Determine the (X, Y) coordinate at the center of the cell enclosing the given text.  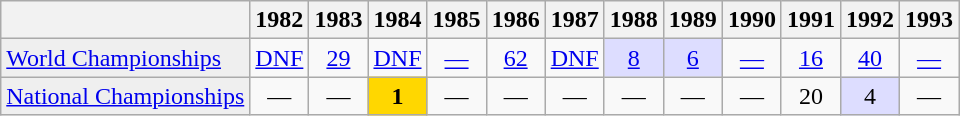
1986 (516, 20)
6 (692, 58)
20 (810, 96)
1992 (870, 20)
40 (870, 58)
29 (338, 58)
1993 (930, 20)
World Championships (126, 58)
4 (870, 96)
62 (516, 58)
16 (810, 58)
1989 (692, 20)
National Championships (126, 96)
1983 (338, 20)
1987 (574, 20)
8 (634, 58)
1984 (398, 20)
1990 (752, 20)
1 (398, 96)
1985 (456, 20)
1988 (634, 20)
1982 (280, 20)
1991 (810, 20)
